Find where the given text appears and provide that cell's center as (x, y) coordinate. 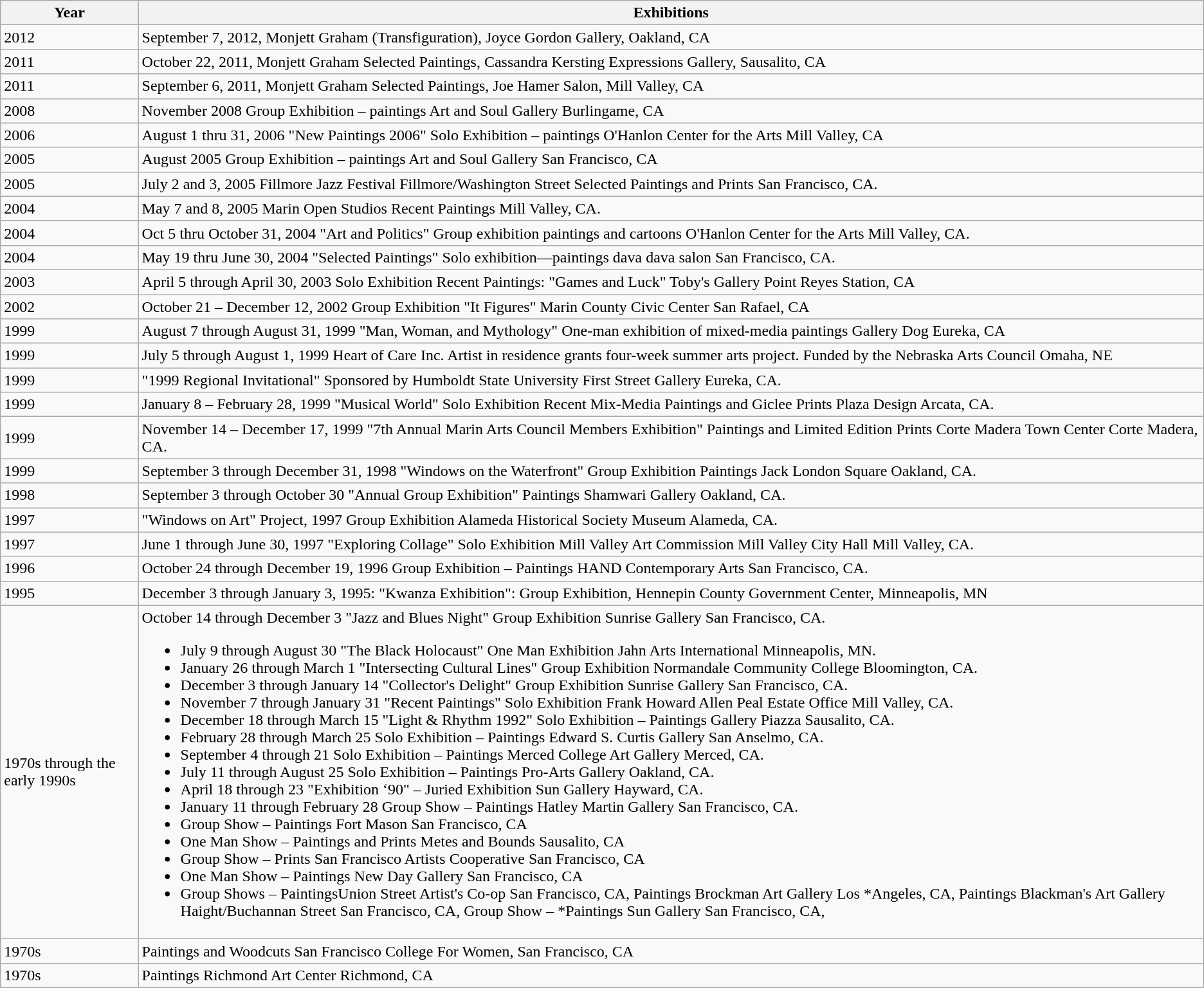
Year (69, 13)
"Windows on Art" Project, 1997 Group Exhibition Alameda Historical Society Museum Alameda, CA. (671, 520)
April 5 through April 30, 2003 Solo Exhibition Recent Paintings: "Games and Luck" Toby's Gallery Point Reyes Station, CA (671, 282)
Paintings Richmond Art Center Richmond, CA (671, 975)
2003 (69, 282)
November 2008 Group Exhibition – paintings Art and Soul Gallery Burlingame, CA (671, 111)
June 1 through June 30, 1997 "Exploring Collage" Solo Exhibition Mill Valley Art Commission Mill Valley City Hall Mill Valley, CA. (671, 544)
1996 (69, 569)
1970s through the early 1990s (69, 772)
September 3 through December 31, 1998 "Windows on the Waterfront" Group Exhibition Paintings Jack London Square Oakland, CA. (671, 471)
2008 (69, 111)
2012 (69, 37)
May 7 and 8, 2005 Marin Open Studios Recent Paintings Mill Valley, CA. (671, 208)
1998 (69, 495)
July 2 and 3, 2005 Fillmore Jazz Festival Fillmore/Washington Street Selected Paintings and Prints San Francisco, CA. (671, 184)
August 7 through August 31, 1999 "Man, Woman, and Mythology" One-man exhibition of mixed-media paintings Gallery Dog Eureka, CA (671, 331)
October 24 through December 19, 1996 Group Exhibition – Paintings HAND Contemporary Arts San Francisco, CA. (671, 569)
October 21 – December 12, 2002 Group Exhibition "It Figures" Marin County Civic Center San Rafael, CA (671, 307)
"1999 Regional Invitational" Sponsored by Humboldt State University First Street Gallery Eureka, CA. (671, 380)
August 1 thru 31, 2006 "New Paintings 2006" Solo Exhibition – paintings O'Hanlon Center for the Arts Mill Valley, CA (671, 135)
2006 (69, 135)
August 2005 Group Exhibition – paintings Art and Soul Gallery San Francisco, CA (671, 160)
January 8 – February 28, 1999 "Musical World" Solo Exhibition Recent Mix-Media Paintings and Giclee Prints Plaza Design Arcata, CA. (671, 405)
Exhibitions (671, 13)
September 3 through October 30 "Annual Group Exhibition" Paintings Shamwari Gallery Oakland, CA. (671, 495)
September 7, 2012, Monjett Graham (Transfiguration), Joyce Gordon Gallery, Oakland, CA (671, 37)
December 3 through January 3, 1995: "Kwanza Exhibition": Group Exhibition, Hennepin County Government Center, Minneapolis, MN (671, 593)
Paintings and Woodcuts San Francisco College For Women, San Francisco, CA (671, 951)
May 19 thru June 30, 2004 "Selected Paintings" Solo exhibition—paintings dava dava salon San Francisco, CA. (671, 257)
Oct 5 thru October 31, 2004 "Art and Politics" Group exhibition paintings and cartoons O'Hanlon Center for the Arts Mill Valley, CA. (671, 233)
October 22, 2011, Monjett Graham Selected Paintings, Cassandra Kersting Expressions Gallery, Sausalito, CA (671, 62)
September 6, 2011, Monjett Graham Selected Paintings, Joe Hamer Salon, Mill Valley, CA (671, 86)
1995 (69, 593)
2002 (69, 307)
